Identify which cell holds the provided text, then report its (x, y) central coordinate. 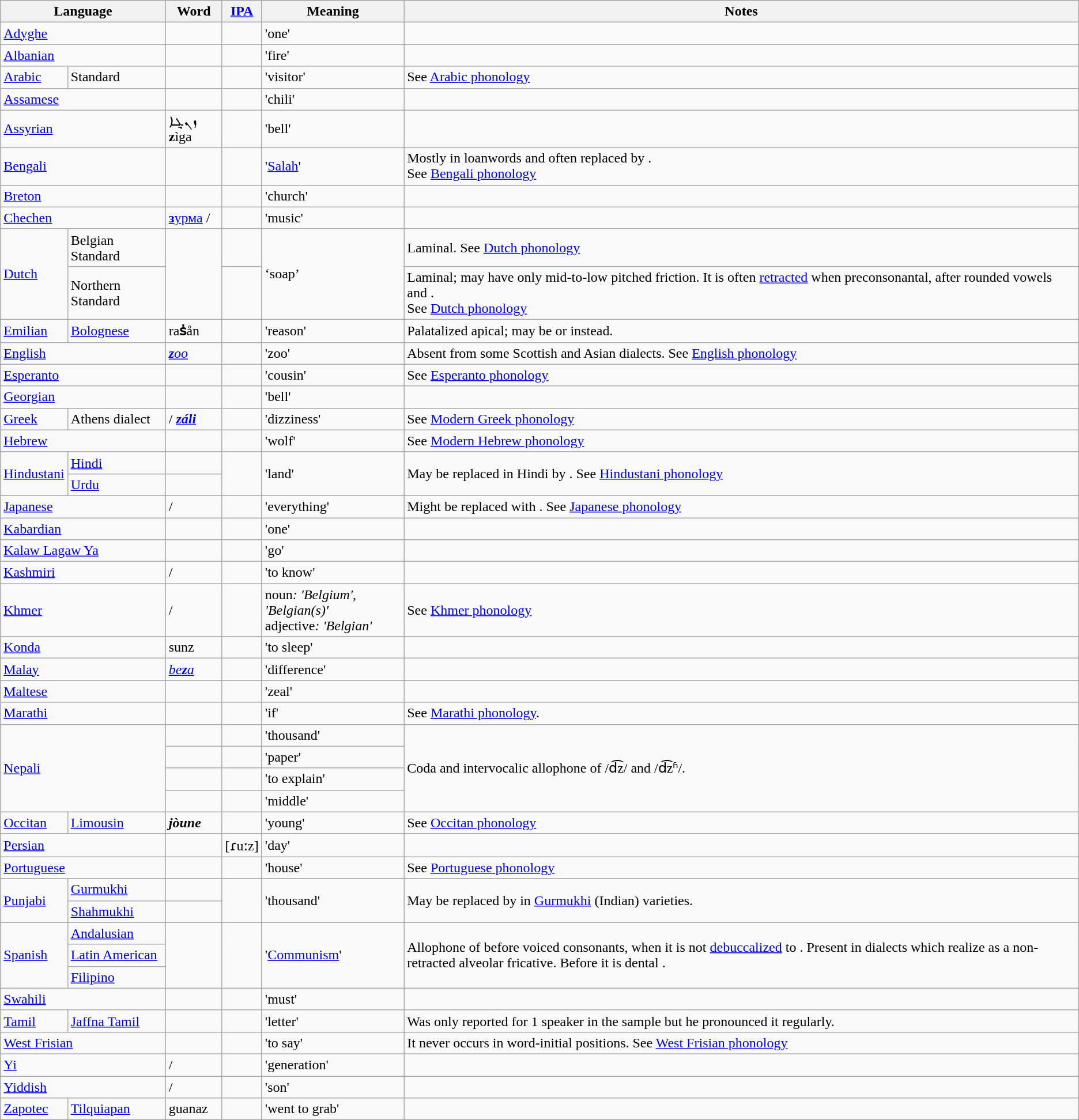
Yi (83, 1065)
Hindi (116, 463)
'visitor' (333, 77)
Punjabi (34, 900)
'zeal' (333, 691)
‘soap’ (333, 274)
'land' (333, 474)
raṡån (194, 331)
'fire' (333, 55)
Laminal. See Dutch phonology (741, 248)
Breton (83, 196)
Gurmukhi (116, 890)
See Modern Hebrew phonology (741, 441)
It never occurs in word-initial positions. See West Frisian phonology (741, 1043)
Albanian (83, 55)
Assamese (83, 99)
'generation' (333, 1065)
Kashmiri (83, 573)
Might be replaced with . See Japanese phonology (741, 506)
'to say' (333, 1043)
guanaz (194, 1109)
Swahili (83, 999)
'middle' (333, 801)
Nepali (83, 768)
'house' (333, 868)
'if' (333, 713)
Absent from some Scottish and Asian dialects. See English phonology (741, 353)
Malay (83, 669)
May be replaced in Hindi by . See Hindustani phonology (741, 474)
See Portuguese phonology (741, 868)
Notes (741, 12)
Was only reported for 1 speaker in the sample but he pronounced it regularly. (741, 1021)
See Marathi phonology. (741, 713)
sunz (194, 648)
Belgian Standard (116, 248)
Adyghe (83, 33)
'went to grab' (333, 1109)
'music' (333, 218)
Filipino (116, 977)
'everything' (333, 506)
Laminal; may have only mid-to-low pitched friction. It is often retracted when preconsonantal, after rounded vowels and . See Dutch phonology (741, 293)
Occitan (34, 823)
'chili' (333, 99)
Tilquiapan (116, 1109)
See Esperanto phonology (741, 375)
[ɾuːz] (242, 845)
Japanese (83, 506)
'to know' (333, 573)
Georgian (83, 397)
Maltese (83, 691)
jòune (194, 823)
'wolf' (333, 441)
Bolognese (116, 331)
Zapotec (34, 1109)
Jaffna Tamil (116, 1021)
Language (83, 12)
Esperanto (83, 375)
зурма / (194, 218)
Tamil (34, 1021)
'paper' (333, 757)
'Salah' (333, 166)
'reason' (333, 331)
Mostly in loanwords and often replaced by . See Bengali phonology (741, 166)
'letter' (333, 1021)
Hebrew (83, 441)
Northern Standard (116, 293)
'Communism' (333, 955)
Standard (116, 77)
'must' (333, 999)
Chechen (83, 218)
'cousin' (333, 375)
Marathi (83, 713)
Spanish (34, 955)
'son' (333, 1087)
Arabic (34, 77)
Andalusian (116, 933)
Word (194, 12)
IPA (242, 12)
'to sleep' (333, 648)
Portuguese (83, 868)
'difference' (333, 669)
Kalaw Lagaw Ya (83, 551)
beza (194, 669)
English (83, 353)
May be replaced by in Gurmukhi (Indian) varieties. (741, 900)
Persian (83, 845)
ܙܢ̱ܓܐ zìga (194, 129)
Hindustani (34, 474)
Kabardian (83, 528)
Urdu (116, 485)
'dizziness' (333, 419)
zoo (194, 353)
Emilian (34, 331)
See Modern Greek phonology (741, 419)
Limousin (116, 823)
West Frisian (83, 1043)
Coda and intervocalic allophone of /d͡z/ and /d͡zʱ/. (741, 768)
'zoo' (333, 353)
Assyrian (83, 129)
'church' (333, 196)
Yiddish (83, 1087)
Shahmukhi (116, 911)
See Arabic phonology (741, 77)
/ záli (194, 419)
'young' (333, 823)
Dutch (34, 274)
noun: 'Belgium', 'Belgian(s)'adjective: 'Belgian' (333, 610)
Konda (83, 648)
Greek (34, 419)
'go' (333, 551)
Latin American (116, 955)
'to explain' (333, 779)
Khmer (83, 610)
Athens dialect (116, 419)
Bengali (83, 166)
See Khmer phonology (741, 610)
Meaning (333, 12)
'day' (333, 845)
See Occitan phonology (741, 823)
Palatalized apical; may be or instead. (741, 331)
